Extract the (x, y) coordinate from the center of the cell holding the provided text.  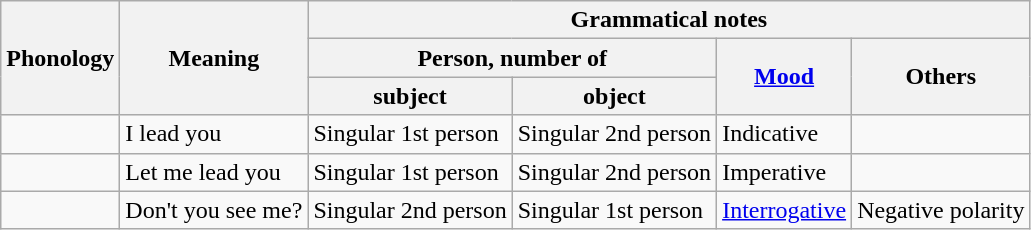
Mood (784, 77)
Indicative (784, 134)
I lead you (214, 134)
Negative polarity (941, 210)
subject (410, 96)
Others (941, 77)
Let me lead you (214, 172)
Grammatical notes (669, 20)
Phonology (60, 58)
Person, number of (512, 58)
Don't you see me? (214, 210)
Interrogative (784, 210)
object (614, 96)
Meaning (214, 58)
Imperative (784, 172)
